Return the (x, y) coordinate for the center point of the cell that contains the specified text.  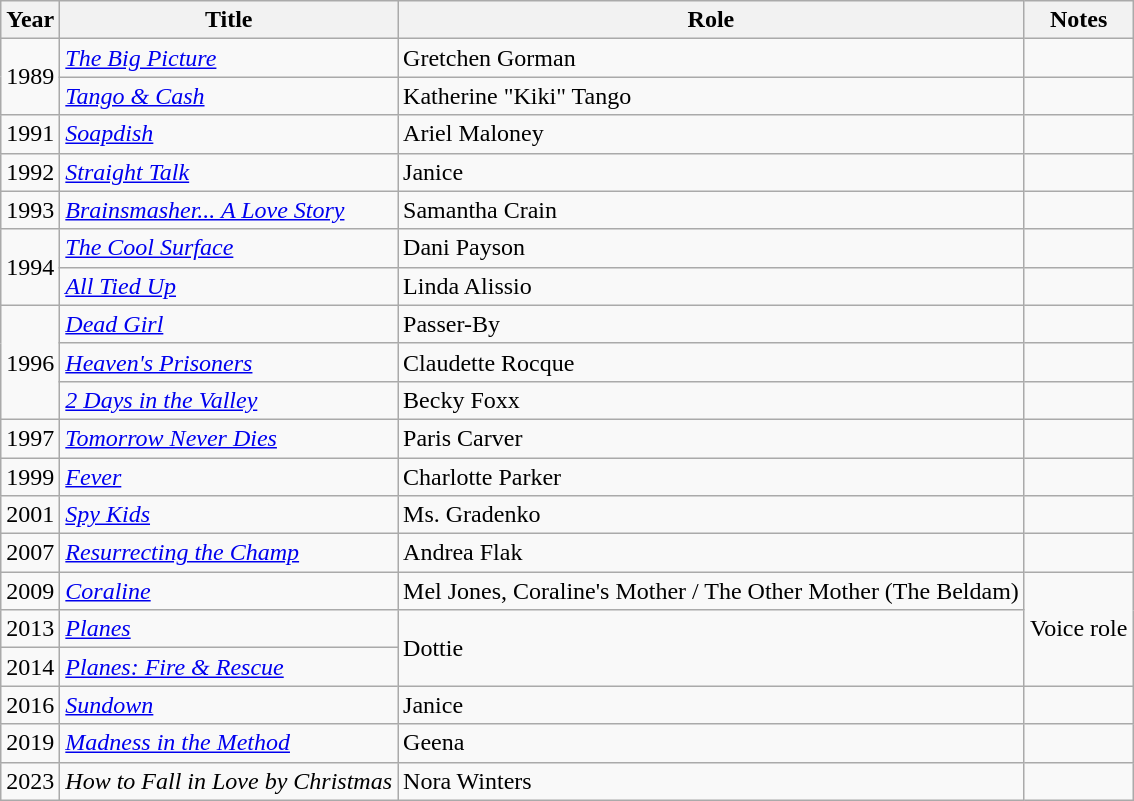
Passer-By (712, 324)
The Cool Surface (229, 248)
1996 (30, 362)
Brainsmasher... A Love Story (229, 210)
Sundown (229, 705)
Paris Carver (712, 438)
Resurrecting the Champ (229, 553)
Nora Winters (712, 781)
1993 (30, 210)
Ms. Gradenko (712, 515)
1989 (30, 77)
Mel Jones, Coraline's Mother / The Other Mother (The Beldam) (712, 591)
Role (712, 20)
Tango & Cash (229, 96)
2014 (30, 667)
Gretchen Gorman (712, 58)
Claudette Rocque (712, 362)
Year (30, 20)
Planes (229, 629)
Madness in the Method (229, 743)
2023 (30, 781)
Notes (1078, 20)
Planes: Fire & Rescue (229, 667)
Dani Payson (712, 248)
2007 (30, 553)
Soapdish (229, 134)
Geena (712, 743)
Coraline (229, 591)
1992 (30, 172)
Straight Talk (229, 172)
Dead Girl (229, 324)
Voice role (1078, 629)
Spy Kids (229, 515)
Charlotte Parker (712, 477)
1999 (30, 477)
2 Days in the Valley (229, 400)
The Big Picture (229, 58)
2001 (30, 515)
1994 (30, 267)
How to Fall in Love by Christmas (229, 781)
Becky Foxx (712, 400)
Andrea Flak (712, 553)
Katherine "Kiki" Tango (712, 96)
Title (229, 20)
Linda Alissio (712, 286)
Heaven's Prisoners (229, 362)
2009 (30, 591)
1997 (30, 438)
All Tied Up (229, 286)
1991 (30, 134)
Fever (229, 477)
Ariel Maloney (712, 134)
Samantha Crain (712, 210)
2013 (30, 629)
2019 (30, 743)
Tomorrow Never Dies (229, 438)
2016 (30, 705)
Dottie (712, 648)
